Detect which cell encompasses the target text, then output its (x, y) center coordinate. 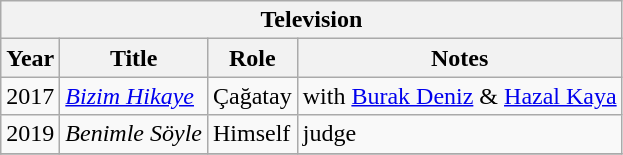
Çağatay (252, 96)
Year (30, 58)
Notes (460, 58)
Title (134, 58)
Himself (252, 134)
with Burak Deniz & Hazal Kaya (460, 96)
2019 (30, 134)
Benimle Söyle (134, 134)
judge (460, 134)
2017 (30, 96)
Bizim Hikaye (134, 96)
Role (252, 58)
Television (312, 20)
